Provide the (x, y) coordinate of the cell's center where the given text is located.  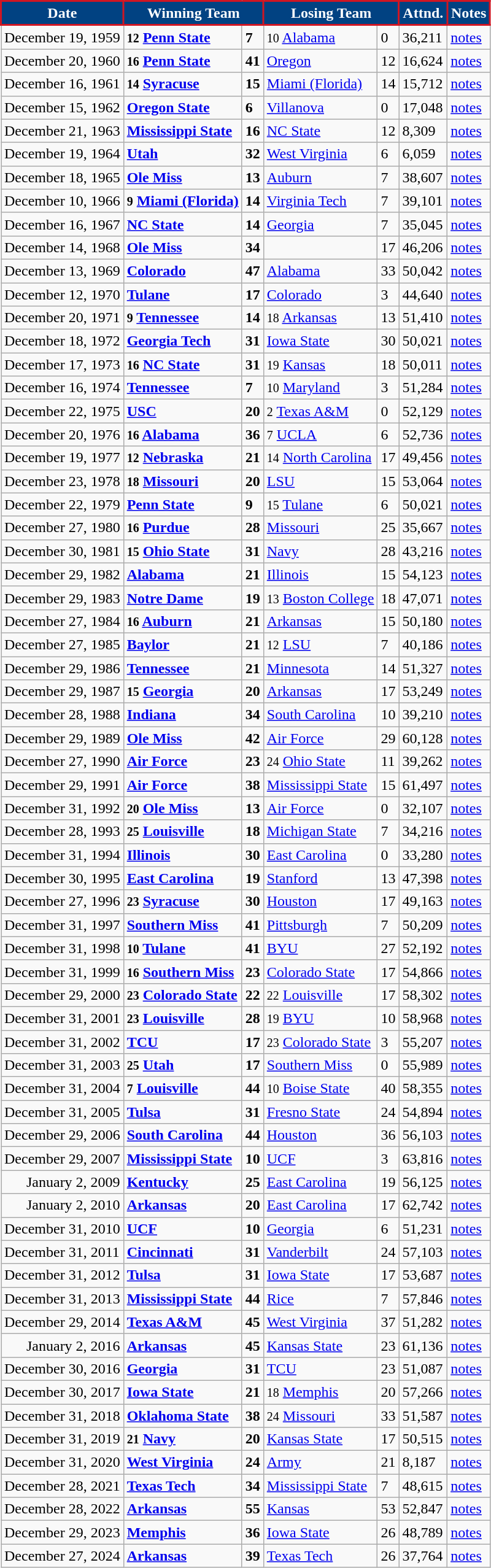
Minnesota (320, 668)
6,059 (423, 154)
60,128 (423, 738)
57,103 (423, 1252)
10 Tulane (183, 948)
23 Syracuse (183, 902)
33,280 (423, 855)
Cincinnati (183, 1252)
Villanova (320, 107)
16 Auburn (183, 621)
December 27, 1985 (63, 644)
Colorado State (320, 971)
Notes (469, 14)
December 31, 2020 (63, 1462)
LSU (320, 481)
December 31, 2002 (63, 1041)
53,064 (423, 481)
December 13, 1969 (63, 271)
December 12, 1970 (63, 294)
December 31, 2011 (63, 1252)
29 (388, 738)
December 29, 2000 (63, 995)
December 29, 2014 (63, 1322)
December 19, 1977 (63, 458)
December 16, 1967 (63, 224)
52,736 (423, 434)
December 31, 2001 (63, 1018)
December 22, 1975 (63, 411)
54,866 (423, 971)
December 23, 1978 (63, 481)
8,187 (423, 1462)
49,456 (423, 458)
16 Southern Miss (183, 971)
USC (183, 411)
Michigan State (320, 832)
December 30, 1995 (63, 878)
December 29, 2023 (63, 1532)
Indiana (183, 715)
Auburn (320, 177)
37,764 (423, 1556)
52,129 (423, 411)
18 Arkansas (320, 318)
48,789 (423, 1532)
December 19, 1959 (63, 37)
9 (253, 504)
50,011 (423, 365)
December 27, 1990 (63, 762)
Utah (183, 154)
19 Kansas (320, 365)
December 29, 1986 (63, 668)
December 14, 1968 (63, 247)
December 29, 2006 (63, 1135)
December 17, 1973 (63, 365)
December 30, 2017 (63, 1392)
2 Texas A&M (320, 411)
December 10, 1966 (63, 201)
10 Maryland (320, 388)
40 (388, 1089)
Rice (320, 1299)
7 UCLA (320, 434)
16 Purdue (183, 528)
27 (388, 948)
61,497 (423, 785)
18 Memphis (320, 1392)
15 Tulane (320, 504)
57,266 (423, 1392)
December 29, 1983 (63, 598)
39 (253, 1556)
December 30, 2016 (63, 1369)
Attnd. (423, 14)
15,712 (423, 84)
12 LSU (320, 644)
Georgia Tech (183, 341)
December 27, 1984 (63, 621)
16 Alabama (183, 434)
12 Nebraska (183, 458)
December 20, 1976 (63, 434)
58,302 (423, 995)
58,968 (423, 1018)
December 18, 1972 (63, 341)
December 28, 1988 (63, 715)
December 29, 1987 (63, 692)
43,216 (423, 551)
48,615 (423, 1486)
Notre Dame (183, 598)
56,125 (423, 1182)
December 18, 1965 (63, 177)
50,515 (423, 1439)
46,206 (423, 247)
December 20, 1971 (63, 318)
9 Miami (Florida) (183, 201)
Vanderbilt (320, 1252)
50,180 (423, 621)
10 Alabama (320, 37)
51,587 (423, 1416)
December 22, 1979 (63, 504)
15 Georgia (183, 692)
23 Louisville (183, 1018)
62,742 (423, 1205)
December 28, 2022 (63, 1509)
December 27, 1980 (63, 528)
18 Missouri (183, 481)
21 Navy (183, 1439)
9 Tennessee (183, 318)
January 2, 2009 (63, 1182)
Losing Team (331, 14)
December 28, 1993 (63, 832)
61,136 (423, 1345)
40,186 (423, 644)
Stanford (320, 878)
Tulane (183, 294)
12 Penn State (183, 37)
16 NC State (183, 365)
57,846 (423, 1299)
7 Louisville (183, 1089)
49,163 (423, 902)
Baylor (183, 644)
24 Ohio State (320, 762)
December 30, 1981 (63, 551)
35,667 (423, 528)
Oklahoma State (183, 1416)
38,607 (423, 177)
Date (63, 14)
51,087 (423, 1369)
17,048 (423, 107)
20 Ole Miss (183, 808)
December 28, 2021 (63, 1486)
19 BYU (320, 1018)
December 31, 1994 (63, 855)
December 16, 1974 (63, 388)
52,847 (423, 1509)
December 20, 1960 (63, 61)
Texas A&M (183, 1322)
53 (388, 1509)
39,262 (423, 762)
December 31, 2010 (63, 1229)
Navy (320, 551)
53,687 (423, 1275)
Miami (Florida) (320, 84)
13 Boston College (320, 598)
Winning Team (193, 14)
15 Ohio State (183, 551)
51,282 (423, 1322)
16 (253, 131)
December 31, 2012 (63, 1275)
32,107 (423, 808)
January 2, 2010 (63, 1205)
December 31, 1997 (63, 925)
39,210 (423, 715)
51,231 (423, 1229)
63,816 (423, 1159)
47,071 (423, 598)
Virginia Tech (320, 201)
34,216 (423, 832)
53,249 (423, 692)
Penn State (183, 504)
December 31, 1998 (63, 948)
32 (253, 154)
BYU (320, 948)
11 (388, 762)
16,624 (423, 61)
14 North Carolina (320, 458)
44,640 (423, 294)
Fresno State (320, 1112)
14 Syracuse (183, 84)
55,989 (423, 1065)
22 (253, 995)
December 31, 2019 (63, 1439)
Oregon (320, 61)
55 (253, 1509)
December 31, 2004 (63, 1089)
December 21, 1963 (63, 131)
42 (253, 738)
December 29, 1989 (63, 738)
December 16, 1961 (63, 84)
December 31, 2003 (63, 1065)
50,209 (423, 925)
8,309 (423, 131)
10 Boise State (320, 1089)
25 Utah (183, 1065)
22 Louisville (320, 995)
December 29, 2007 (63, 1159)
December 27, 1996 (63, 902)
December 19, 1964 (63, 154)
Missouri (320, 528)
Kentucky (183, 1182)
47 (253, 271)
Army (320, 1462)
58,355 (423, 1089)
25 Louisville (183, 832)
December 31, 2005 (63, 1112)
52,192 (423, 948)
36,211 (423, 37)
51,284 (423, 388)
16 Penn State (183, 61)
47,398 (423, 878)
Pittsburgh (320, 925)
December 31, 1992 (63, 808)
December 15, 1962 (63, 107)
54,123 (423, 574)
December 29, 1982 (63, 574)
51,410 (423, 318)
Oregon State (183, 107)
Kansas (320, 1509)
December 31, 2018 (63, 1416)
56,103 (423, 1135)
39,101 (423, 201)
50,042 (423, 271)
37 (388, 1322)
35,045 (423, 224)
December 27, 2024 (63, 1556)
December 29, 1991 (63, 785)
55,207 (423, 1041)
December 31, 2013 (63, 1299)
Memphis (183, 1532)
January 2, 2016 (63, 1345)
24 Missouri (320, 1416)
54,894 (423, 1112)
51,327 (423, 668)
December 31, 1999 (63, 971)
